Determine the (x, y) coordinate at the center of the cell enclosing the given text.  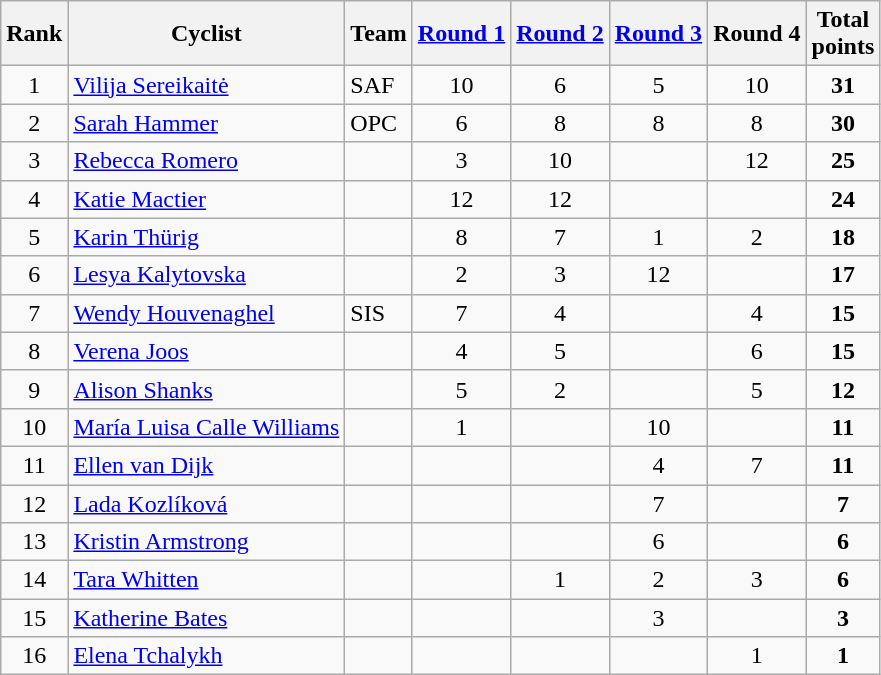
24 (843, 199)
SAF (379, 85)
OPC (379, 123)
9 (34, 389)
Round 1 (461, 34)
Lesya Kalytovska (206, 275)
Round 2 (560, 34)
SIS (379, 313)
Rebecca Romero (206, 161)
Katherine Bates (206, 618)
María Luisa Calle Williams (206, 427)
13 (34, 542)
Katie Mactier (206, 199)
Tara Whitten (206, 580)
Kristin Armstrong (206, 542)
Rank (34, 34)
17 (843, 275)
25 (843, 161)
Lada Kozlíková (206, 503)
18 (843, 237)
Team (379, 34)
Alison Shanks (206, 389)
Totalpoints (843, 34)
Vilija Sereikaitė (206, 85)
Verena Joos (206, 351)
Cyclist (206, 34)
30 (843, 123)
Sarah Hammer (206, 123)
Round 3 (658, 34)
16 (34, 656)
Karin Thürig (206, 237)
Elena Tchalykh (206, 656)
Round 4 (757, 34)
Ellen van Dijk (206, 465)
31 (843, 85)
14 (34, 580)
Wendy Houvenaghel (206, 313)
